Find where the given text appears and provide that cell's center as (x, y) coordinate. 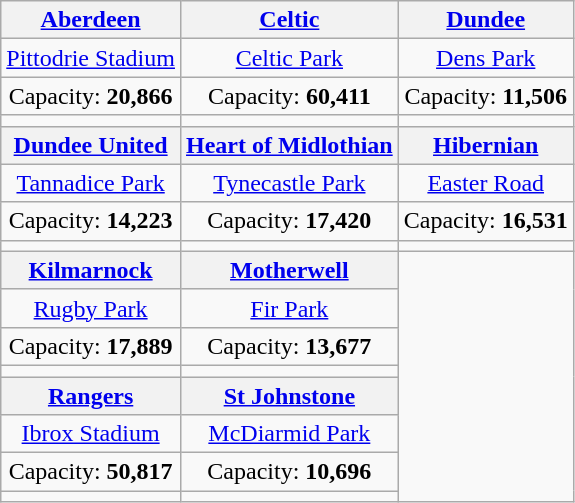
Capacity: 50,817 (91, 472)
St Johnstone (289, 395)
Capacity: 60,411 (289, 96)
Rangers (91, 395)
Capacity: 17,889 (91, 346)
McDiarmid Park (289, 434)
Pittodrie Stadium (91, 58)
Ibrox Stadium (91, 434)
Motherwell (289, 270)
Rugby Park (91, 308)
Dens Park (486, 58)
Dundee (486, 20)
Capacity: 10,696 (289, 472)
Capacity: 17,420 (289, 221)
Hibernian (486, 145)
Celtic Park (289, 58)
Capacity: 11,506 (486, 96)
Celtic (289, 20)
Capacity: 14,223 (91, 221)
Capacity: 13,677 (289, 346)
Capacity: 20,866 (91, 96)
Fir Park (289, 308)
Tynecastle Park (289, 183)
Kilmarnock (91, 270)
Tannadice Park (91, 183)
Easter Road (486, 183)
Heart of Midlothian (289, 145)
Dundee United (91, 145)
Aberdeen (91, 20)
Capacity: 16,531 (486, 221)
